Extract the [x, y] coordinate from the center of the cell holding the provided text.  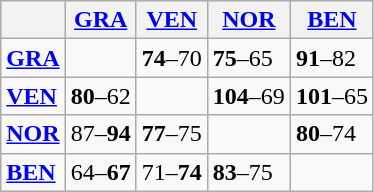
91–82 [332, 58]
80–74 [332, 134]
104–69 [248, 96]
75–65 [248, 58]
74–70 [172, 58]
83–75 [248, 172]
87–94 [100, 134]
77–75 [172, 134]
71–74 [172, 172]
101–65 [332, 96]
80–62 [100, 96]
64–67 [100, 172]
